Provide the [X, Y] coordinate of the cell's center where the given text is located.  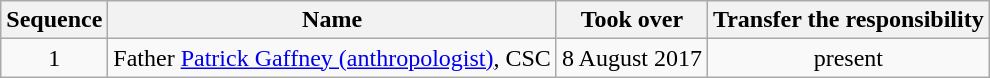
present [848, 58]
Name [332, 20]
Sequence [54, 20]
Father Patrick Gaffney (anthropologist), CSC [332, 58]
1 [54, 58]
Took over [632, 20]
8 August 2017 [632, 58]
Transfer the responsibility [848, 20]
